Pinpoint the cell where the given text exists, returning its (X, Y) midpoint coordinate. 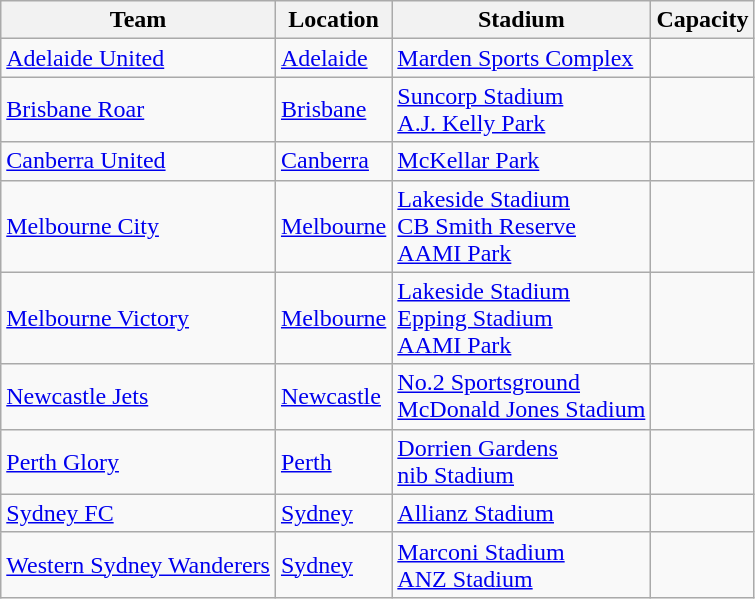
Lakeside StadiumCB Smith ReserveAAMI Park (522, 226)
Team (138, 20)
Location (333, 20)
Melbourne Victory (138, 318)
McKellar Park (522, 161)
Lakeside StadiumEpping StadiumAAMI Park (522, 318)
Suncorp StadiumA.J. Kelly Park (522, 110)
Capacity (702, 20)
Newcastle Jets (138, 396)
Marconi StadiumANZ Stadium (522, 564)
Allianz Stadium (522, 513)
Brisbane (333, 110)
No.2 SportsgroundMcDonald Jones Stadium (522, 396)
Marden Sports Complex (522, 58)
Canberra United (138, 161)
Adelaide (333, 58)
Canberra (333, 161)
Perth (333, 462)
Newcastle (333, 396)
Stadium (522, 20)
Dorrien Gardensnib Stadium (522, 462)
Perth Glory (138, 462)
Adelaide United (138, 58)
Brisbane Roar (138, 110)
Sydney FC (138, 513)
Melbourne City (138, 226)
Western Sydney Wanderers (138, 564)
